Extract the (x, y) coordinate from the center of the cell holding the provided text.  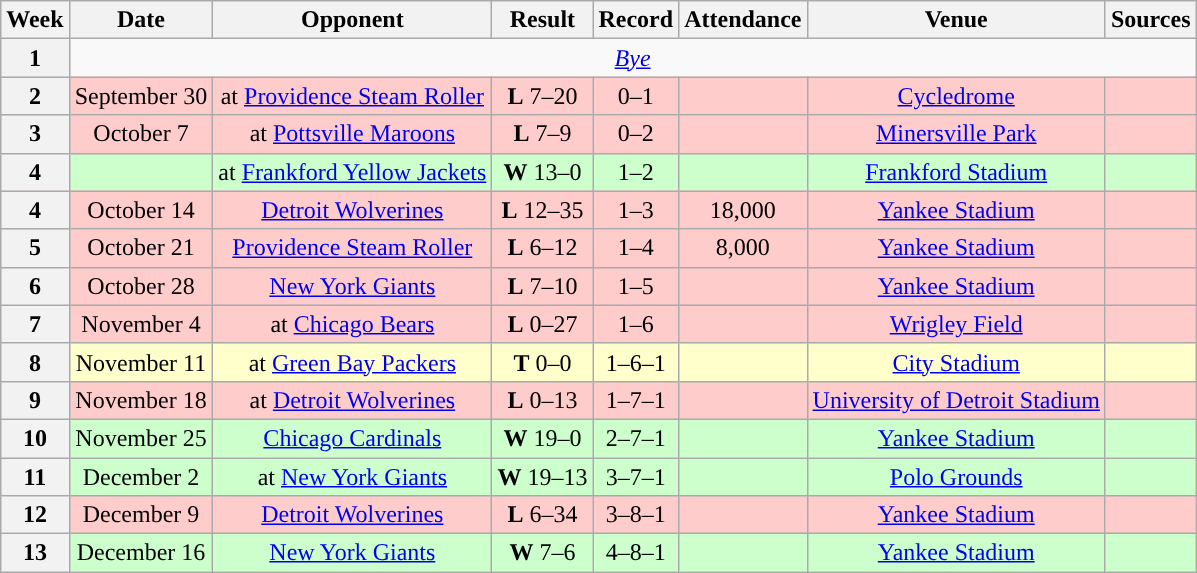
Minersville Park (956, 134)
L 0–13 (542, 400)
Date (141, 20)
10 (35, 438)
8,000 (743, 248)
November 4 (141, 324)
1–3 (636, 210)
Venue (956, 20)
Chicago Cardinals (352, 438)
October 21 (141, 248)
October 28 (141, 286)
9 (35, 400)
13 (35, 553)
7 (35, 324)
L 7–10 (542, 286)
at Green Bay Packers (352, 362)
2–7–1 (636, 438)
Week (35, 20)
12 (35, 515)
at Detroit Wolverines (352, 400)
8 (35, 362)
18,000 (743, 210)
1–4 (636, 248)
Attendance (743, 20)
November 11 (141, 362)
W 19–13 (542, 477)
December 16 (141, 553)
1–7–1 (636, 400)
3 (35, 134)
3–7–1 (636, 477)
6 (35, 286)
T 0–0 (542, 362)
11 (35, 477)
September 30 (141, 96)
0–2 (636, 134)
4–8–1 (636, 553)
City Stadium (956, 362)
at New York Giants (352, 477)
at Pottsville Maroons (352, 134)
at Frankford Yellow Jackets (352, 172)
W 13–0 (542, 172)
L 6–12 (542, 248)
2 (35, 96)
L 7–20 (542, 96)
Frankford Stadium (956, 172)
Record (636, 20)
November 25 (141, 438)
Sources (1150, 20)
December 2 (141, 477)
0–1 (636, 96)
W 7–6 (542, 553)
Wrigley Field (956, 324)
1–5 (636, 286)
L 0–27 (542, 324)
October 7 (141, 134)
December 9 (141, 515)
1–6 (636, 324)
1–2 (636, 172)
Result (542, 20)
5 (35, 248)
Providence Steam Roller (352, 248)
1–6–1 (636, 362)
W 19–0 (542, 438)
October 14 (141, 210)
at Providence Steam Roller (352, 96)
University of Detroit Stadium (956, 400)
Polo Grounds (956, 477)
Cycledrome (956, 96)
1 (35, 58)
Opponent (352, 20)
L 12–35 (542, 210)
November 18 (141, 400)
Bye (632, 58)
L 6–34 (542, 515)
3–8–1 (636, 515)
at Chicago Bears (352, 324)
L 7–9 (542, 134)
